Locate the cell with the specified text and output its [X, Y] center coordinate. 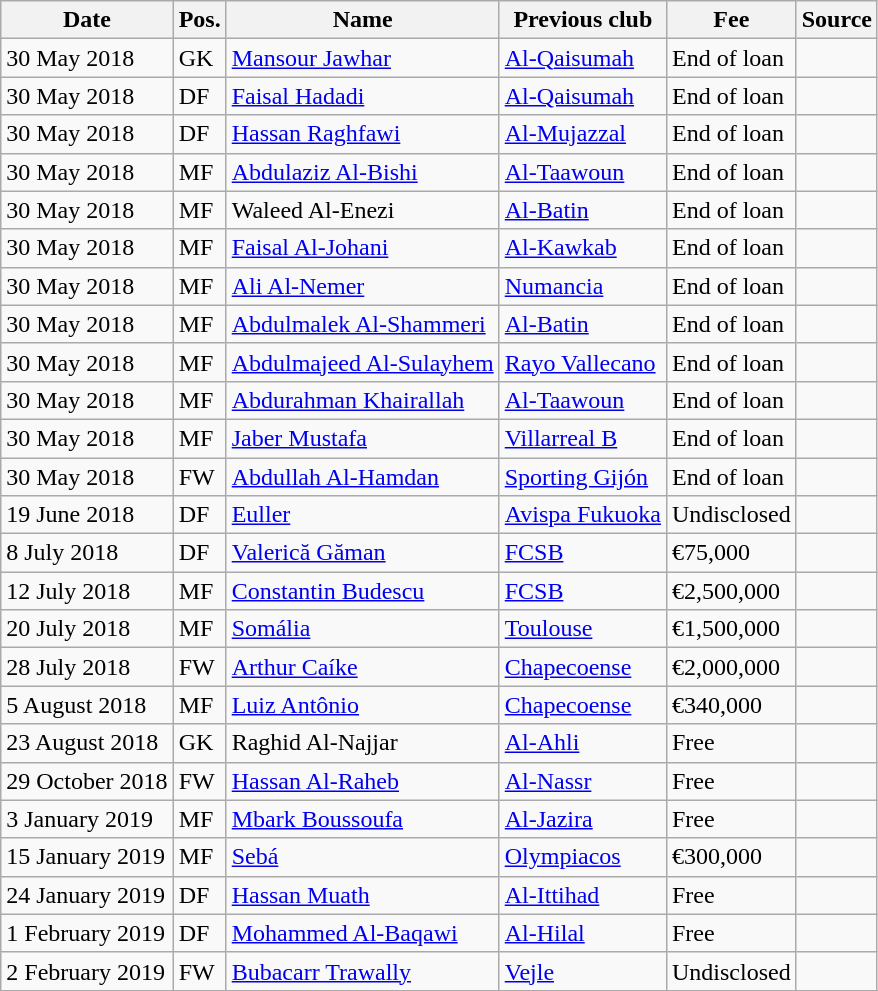
Al-Jazira [582, 819]
Al-Mujazzal [582, 134]
€2,000,000 [731, 667]
Previous club [582, 20]
Abdulaziz Al-Bishi [362, 172]
23 August 2018 [87, 743]
Arthur Caíke [362, 667]
Al-Hilal [582, 933]
Constantin Budescu [362, 591]
Luiz Antônio [362, 705]
8 July 2018 [87, 553]
19 June 2018 [87, 515]
Avispa Fukuoka [582, 515]
Al-Ahli [582, 743]
Faisal Hadadi [362, 96]
Faisal Al-Johani [362, 248]
Villarreal B [582, 438]
€75,000 [731, 553]
1 February 2019 [87, 933]
Valerică Găman [362, 553]
Toulouse [582, 629]
Abdulmajeed Al-Sulayhem [362, 362]
Rayo Vallecano [582, 362]
15 January 2019 [87, 857]
€2,500,000 [731, 591]
Abdulmalek Al-Shammeri [362, 324]
Source [836, 20]
Euller [362, 515]
€1,500,000 [731, 629]
Pos. [200, 20]
Abdurahman Khairallah [362, 400]
Hassan Muath [362, 895]
Name [362, 20]
24 January 2019 [87, 895]
Mbark Boussoufa [362, 819]
28 July 2018 [87, 667]
3 January 2019 [87, 819]
29 October 2018 [87, 781]
Numancia [582, 286]
Raghid Al-Najjar [362, 743]
Mansour Jawhar [362, 58]
Al-Kawkab [582, 248]
Bubacarr Trawally [362, 971]
Ali Al-Nemer [362, 286]
Al-Nassr [582, 781]
Hassan Al-Raheb [362, 781]
Vejle [582, 971]
5 August 2018 [87, 705]
Sporting Gijón [582, 477]
Mohammed Al-Baqawi [362, 933]
Jaber Mustafa [362, 438]
Al-Ittihad [582, 895]
Abdullah Al-Hamdan [362, 477]
20 July 2018 [87, 629]
2 February 2019 [87, 971]
12 July 2018 [87, 591]
Date [87, 20]
€340,000 [731, 705]
Olympiacos [582, 857]
€300,000 [731, 857]
Somália [362, 629]
Sebá [362, 857]
Fee [731, 20]
Waleed Al-Enezi [362, 210]
Hassan Raghfawi [362, 134]
